Find where the given text appears and provide that cell's center as [X, Y] coordinate. 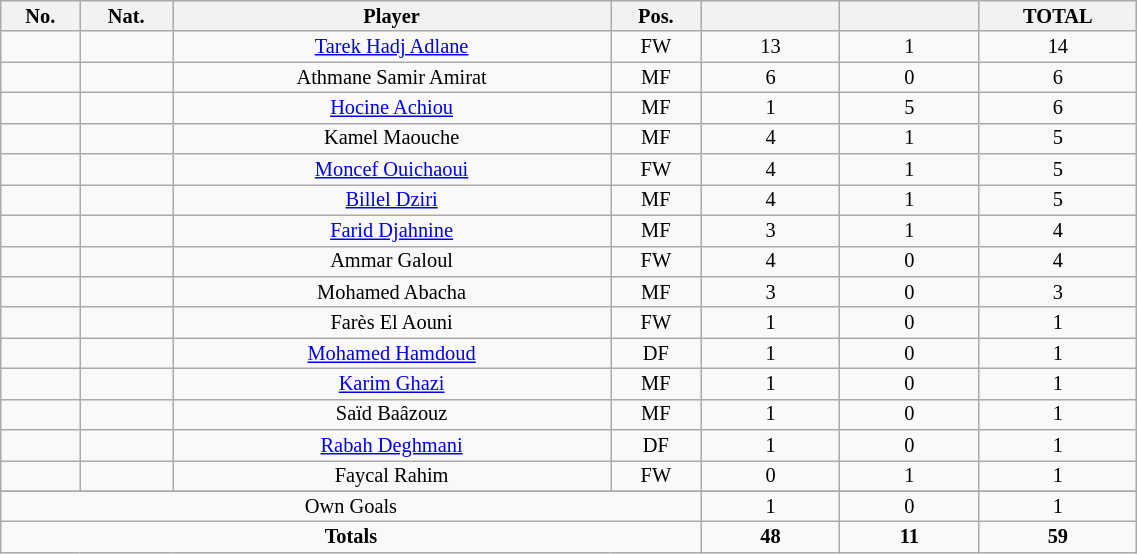
Faycal Rahim [392, 476]
48 [770, 538]
TOTAL [1058, 16]
Mohamed Abacha [392, 292]
Own Goals [351, 506]
Rabah Deghmani [392, 446]
Athmane Samir Amirat [392, 78]
13 [770, 46]
Billel Dziri [392, 200]
Kamel Maouche [392, 138]
No. [40, 16]
Pos. [656, 16]
Totals [351, 538]
14 [1058, 46]
59 [1058, 538]
Farid Djahnine [392, 230]
Player [392, 16]
Saïd Baâzouz [392, 414]
Farès El Aouni [392, 322]
Hocine Achiou [392, 108]
Moncef Ouichaoui [392, 170]
Mohamed Hamdoud [392, 354]
Nat. [126, 16]
11 [910, 538]
Ammar Galoul [392, 262]
Tarek Hadj Adlane [392, 46]
Karim Ghazi [392, 384]
